Locate the cell with the specified text and output its (x, y) center coordinate. 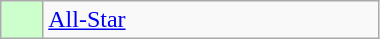
All-Star (211, 20)
